For the text-containing cell, return its midpoint in (x, y) coordinate format. 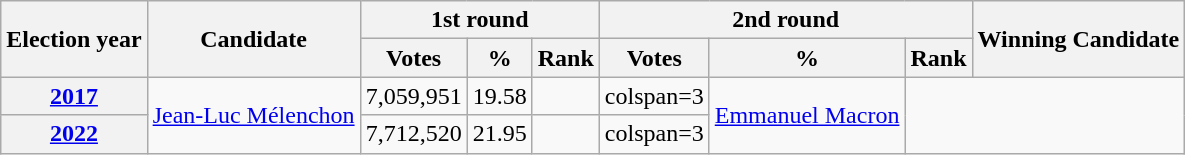
19.58 (500, 96)
7,712,520 (414, 134)
Jean-Luc Mélenchon (254, 115)
2017 (74, 96)
2022 (74, 134)
Emmanuel Macron (807, 115)
2nd round (786, 20)
21.95 (500, 134)
Election year (74, 39)
Candidate (254, 39)
1st round (480, 20)
Winning Candidate (1078, 39)
7,059,951 (414, 96)
